Locate the cell with the specified text and output its [X, Y] center coordinate. 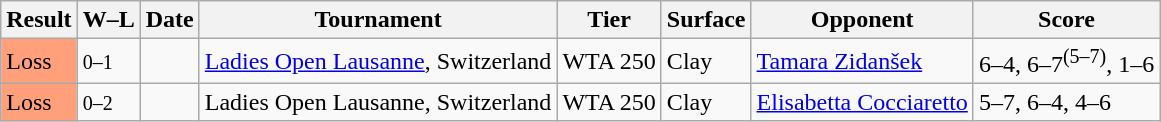
W–L [108, 20]
Opponent [862, 20]
Date [170, 20]
Score [1066, 20]
Tier [609, 20]
0–2 [108, 102]
5–7, 6–4, 4–6 [1066, 102]
Tournament [378, 20]
0–1 [108, 62]
Elisabetta Cocciaretto [862, 102]
Surface [706, 20]
Tamara Zidanšek [862, 62]
6–4, 6–7(5–7), 1–6 [1066, 62]
Result [39, 20]
